Search for the cell housing the specified text and yield its (x, y) center coordinate. 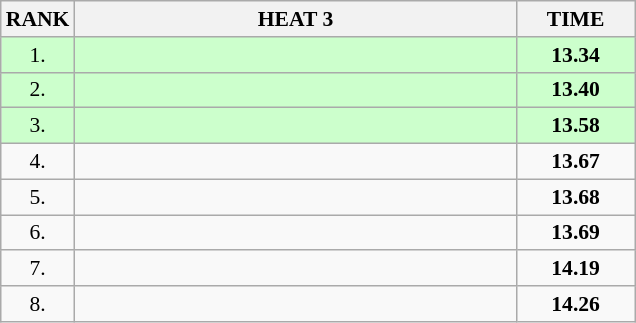
TIME (576, 19)
6. (38, 233)
14.19 (576, 269)
RANK (38, 19)
3. (38, 126)
2. (38, 90)
13.40 (576, 90)
HEAT 3 (295, 19)
7. (38, 269)
13.69 (576, 233)
13.58 (576, 126)
1. (38, 55)
13.34 (576, 55)
5. (38, 197)
13.67 (576, 162)
14.26 (576, 304)
13.68 (576, 197)
8. (38, 304)
4. (38, 162)
